Pinpoint the cell where the given text exists, returning its [X, Y] midpoint coordinate. 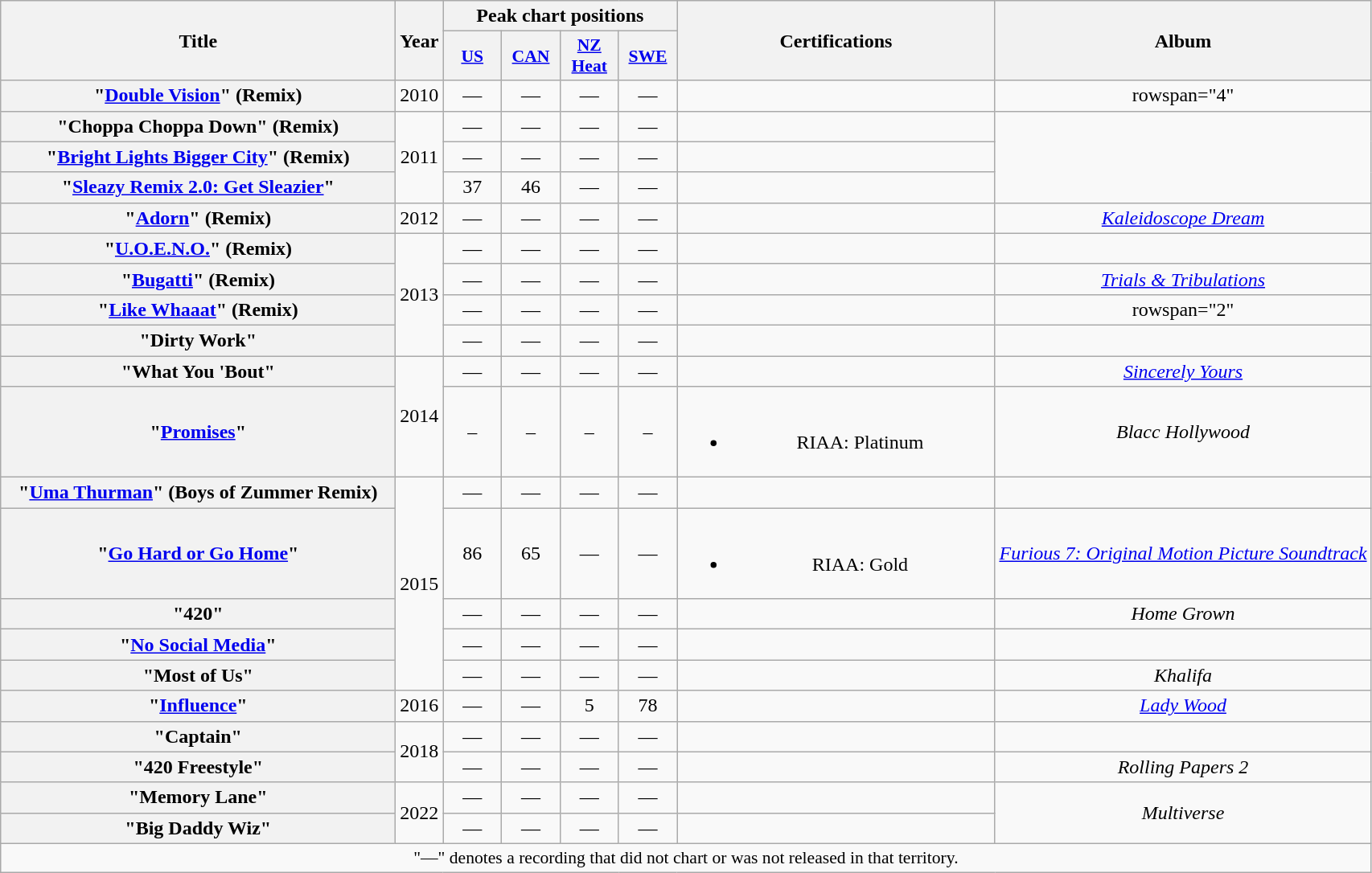
"Bugatti" (Remix) [198, 279]
86 [473, 553]
Multiverse [1183, 813]
"Memory Lane" [198, 797]
"Like Whaaat" (Remix) [198, 309]
"420" [198, 614]
"420 Freestyle" [198, 767]
RIAA: Platinum [836, 432]
Title [198, 40]
Year [420, 40]
Peak chart positions [560, 16]
Album [1183, 40]
5 [589, 706]
US [473, 56]
"Uma Thurman" (Boys of Zummer Remix) [198, 493]
rowspan="4" [1183, 96]
37 [473, 187]
Certifications [836, 40]
"Promises" [198, 432]
"U.O.E.N.O." (Remix) [198, 248]
78 [648, 706]
Khalifa [1183, 675]
2015 [420, 584]
"Double Vision" (Remix) [198, 96]
2022 [420, 813]
46 [531, 187]
"No Social Media" [198, 645]
"Choppa Choppa Down" (Remix) [198, 126]
"Bright Lights Bigger City" (Remix) [198, 157]
"Sleazy Remix 2.0: Get Sleazier" [198, 187]
"Adorn" (Remix) [198, 218]
Furious 7: Original Motion Picture Soundtrack [1183, 553]
2011 [420, 157]
2014 [420, 416]
SWE [648, 56]
2016 [420, 706]
Kaleidoscope Dream [1183, 218]
"Dirty Work" [198, 340]
"Influence" [198, 706]
CAN [531, 56]
RIAA: Gold [836, 553]
2012 [420, 218]
Blacc Hollywood [1183, 432]
"Big Daddy Wiz" [198, 828]
"Most of Us" [198, 675]
65 [531, 553]
rowspan="2" [1183, 309]
"What You 'Bout" [198, 371]
NZ Heat [589, 56]
2013 [420, 294]
Rolling Papers 2 [1183, 767]
Lady Wood [1183, 706]
2010 [420, 96]
"Go Hard or Go Home" [198, 553]
"Captain" [198, 736]
Trials & Tribulations [1183, 279]
Home Grown [1183, 614]
2018 [420, 752]
Sincerely Yours [1183, 371]
"—" denotes a recording that did not chart or was not released in that territory. [686, 858]
